Identify which cell holds the provided text, then report its [X, Y] central coordinate. 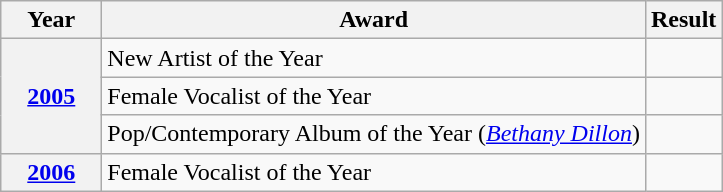
Year [52, 20]
2005 [52, 96]
Pop/Contemporary Album of the Year (Bethany Dillon) [374, 134]
Award [374, 20]
Result [683, 20]
2006 [52, 172]
New Artist of the Year [374, 58]
